Pinpoint the cell where the given text exists, returning its [X, Y] midpoint coordinate. 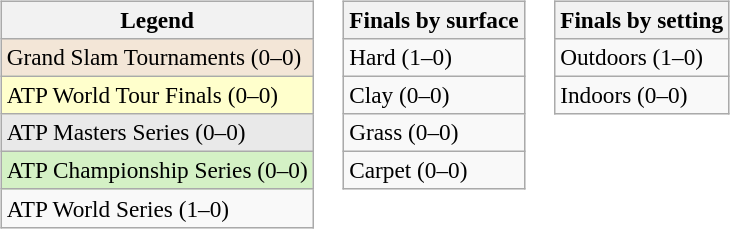
ATP Championship Series (0–0) [157, 171]
Finals by surface [434, 20]
Indoors (0–0) [642, 95]
ATP Masters Series (0–0) [157, 133]
Grass (0–0) [434, 133]
ATP World Tour Finals (0–0) [157, 95]
Outdoors (1–0) [642, 57]
Grand Slam Tournaments (0–0) [157, 57]
Clay (0–0) [434, 95]
Hard (1–0) [434, 57]
Legend [157, 20]
Carpet (0–0) [434, 171]
ATP World Series (1–0) [157, 208]
Finals by setting [642, 20]
